Extract the [x, y] coordinate from the center of the cell holding the provided text.  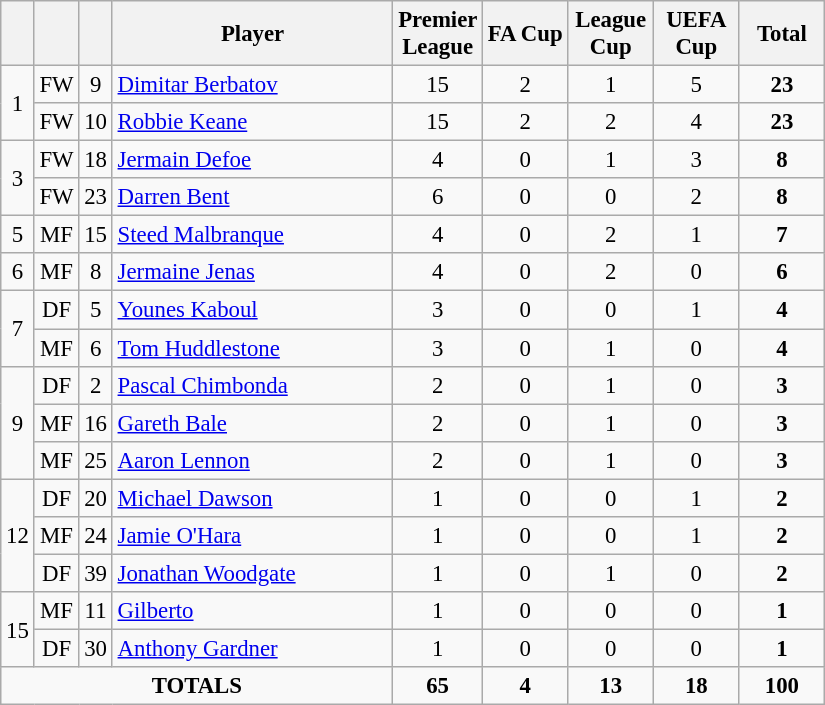
65 [438, 686]
Robbie Keane [252, 122]
Jermaine Jenas [252, 273]
25 [96, 460]
Aaron Lennon [252, 460]
12 [18, 536]
Darren Bent [252, 197]
TOTALS [197, 686]
Player [252, 34]
Tom Huddlestone [252, 348]
Gilberto [252, 611]
Pascal Chimbonda [252, 385]
Anthony Gardner [252, 648]
Jamie O'Hara [252, 536]
FA Cup [525, 34]
Jermain Defoe [252, 160]
20 [96, 498]
100 [782, 686]
10 [96, 122]
League Cup [611, 34]
11 [96, 611]
24 [96, 536]
16 [96, 423]
Steed Malbranque [252, 235]
Michael Dawson [252, 498]
Total [782, 34]
Jonathan Woodgate [252, 573]
39 [96, 573]
UEFA Cup [697, 34]
Dimitar Berbatov [252, 85]
30 [96, 648]
13 [611, 686]
Gareth Bale [252, 423]
Younes Kaboul [252, 310]
Premier League [438, 34]
